Identify which cell holds the provided text, then report its (x, y) central coordinate. 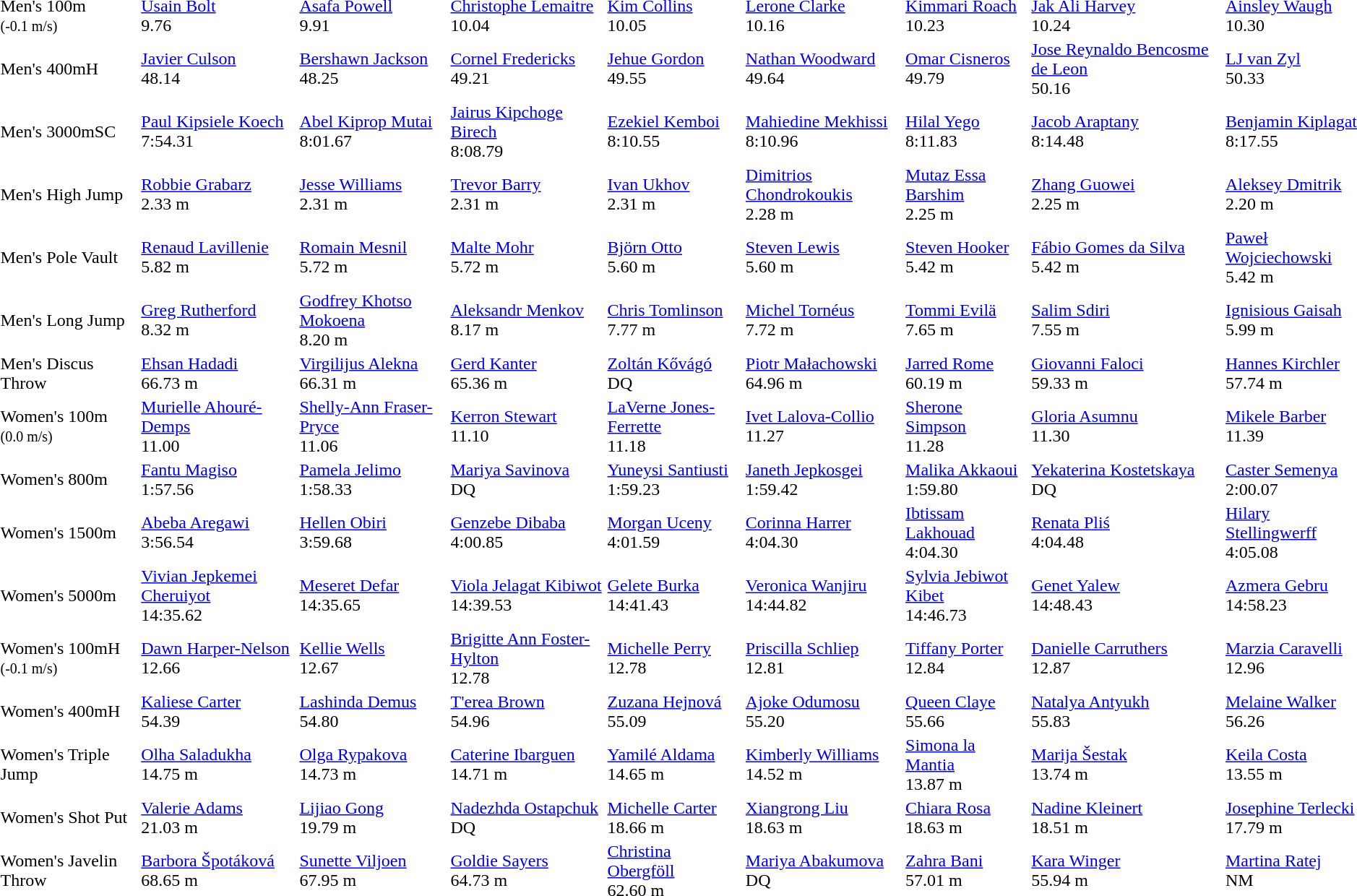
Mariya Savinova DQ (527, 480)
Genet Yalew 14:48.43 (1126, 595)
Olga Rypakova 14.73 m (373, 764)
Ajoke Odumosu 55.20 (823, 711)
Valerie Adams 21.03 m (218, 818)
Morgan Uceny 4:01.59 (674, 533)
Viola Jelagat Kibiwot 14:39.53 (527, 595)
Paul Kipsiele Koech 7:54.31 (218, 132)
Zhang Guowei 2.25 m (1126, 194)
Omar Cisneros 49.79 (967, 69)
Gloria Asumnu 11.30 (1126, 426)
Genzebe Dibaba 4:00.85 (527, 533)
Nadezhda Ostapchuk DQ (527, 818)
Zoltán Kővágó DQ (674, 373)
Romain Mesnil 5.72 m (373, 257)
Fantu Magiso 1:57.56 (218, 480)
Kellie Wells 12.67 (373, 658)
Aleksandr Menkov 8.17 m (527, 320)
Jarred Rome 60.19 m (967, 373)
Sherone Simpson 11.28 (967, 426)
Hilal Yego 8:11.83 (967, 132)
Cornel Fredericks 49.21 (527, 69)
Malte Mohr 5.72 m (527, 257)
Ivet Lalova-Collio 11.27 (823, 426)
LaVerne Jones-Ferrette 11.18 (674, 426)
Janeth Jepkosgei 1:59.42 (823, 480)
Greg Rutherford 8.32 m (218, 320)
Queen Claye 55.66 (967, 711)
Marija Šestak 13.74 m (1126, 764)
Gelete Burka 14:41.43 (674, 595)
Mutaz Essa Barshim 2.25 m (967, 194)
Corinna Harrer 4:04.30 (823, 533)
Abel Kiprop Mutai 8:01.67 (373, 132)
Yamilé Aldama 14.65 m (674, 764)
Virgilijus Alekna 66.31 m (373, 373)
Jesse Williams 2.31 m (373, 194)
Jose Reynaldo Bencosme de Leon 50.16 (1126, 69)
Yekaterina Kostetskaya DQ (1126, 480)
Giovanni Faloci 59.33 m (1126, 373)
Caterine Ibarguen 14.71 m (527, 764)
Renaud Lavillenie 5.82 m (218, 257)
Hellen Obiri 3:59.68 (373, 533)
Priscilla Schliep 12.81 (823, 658)
Jairus Kipchoge Birech 8:08.79 (527, 132)
Lijiao Gong 19.79 m (373, 818)
Ivan Ukhov 2.31 m (674, 194)
Ezekiel Kemboi 8:10.55 (674, 132)
Abeba Aregawi 3:56.54 (218, 533)
Jacob Araptany 8:14.48 (1126, 132)
Yuneysi Santiusti 1:59.23 (674, 480)
Xiangrong Liu 18.63 m (823, 818)
Tiffany Porter 12.84 (967, 658)
Salim Sdiri 7.55 m (1126, 320)
Dawn Harper-Nelson 12.66 (218, 658)
Michel Tornéus 7.72 m (823, 320)
Jehue Gordon 49.55 (674, 69)
Chiara Rosa 18.63 m (967, 818)
Brigitte Ann Foster-Hylton 12.78 (527, 658)
Danielle Carruthers 12.87 (1126, 658)
Bershawn Jackson 48.25 (373, 69)
Michelle Perry 12.78 (674, 658)
Natalya Antyukh 55.83 (1126, 711)
Ibtissam Lakhouad 4:04.30 (967, 533)
Murielle Ahouré-Demps 11.00 (218, 426)
Nadine Kleinert 18.51 m (1126, 818)
Kimberly Williams 14.52 m (823, 764)
Michelle Carter 18.66 m (674, 818)
Kaliese Carter 54.39 (218, 711)
Javier Culson 48.14 (218, 69)
Trevor Barry 2.31 m (527, 194)
Veronica Wanjiru 14:44.82 (823, 595)
Malika Akkaoui 1:59.80 (967, 480)
Olha Saladukha 14.75 m (218, 764)
Mahiedine Mekhissi 8:10.96 (823, 132)
Tommi Evilä 7.65 m (967, 320)
Björn Otto 5.60 m (674, 257)
Kerron Stewart 11.10 (527, 426)
Sylvia Jebiwot Kibet 14:46.73 (967, 595)
Ehsan Hadadi 66.73 m (218, 373)
Zuzana Hejnová 55.09 (674, 711)
Robbie Grabarz 2.33 m (218, 194)
Steven Lewis 5.60 m (823, 257)
T'erea Brown 54.96 (527, 711)
Nathan Woodward 49.64 (823, 69)
Gerd Kanter 65.36 m (527, 373)
Vivian Jepkemei Cheruiyot 14:35.62 (218, 595)
Piotr Małachowski 64.96 m (823, 373)
Steven Hooker 5.42 m (967, 257)
Dimitrios Chondrokoukis 2.28 m (823, 194)
Meseret Defar 14:35.65 (373, 595)
Chris Tomlinson 7.77 m (674, 320)
Lashinda Demus 54.80 (373, 711)
Godfrey Khotso Mokoena 8.20 m (373, 320)
Simona la Mantia 13.87 m (967, 764)
Shelly-Ann Fraser-Pryce 11.06 (373, 426)
Renata Pliś 4:04.48 (1126, 533)
Pamela Jelimo 1:58.33 (373, 480)
Fábio Gomes da Silva 5.42 m (1126, 257)
